Detect which cell encompasses the target text, then output its (X, Y) center coordinate. 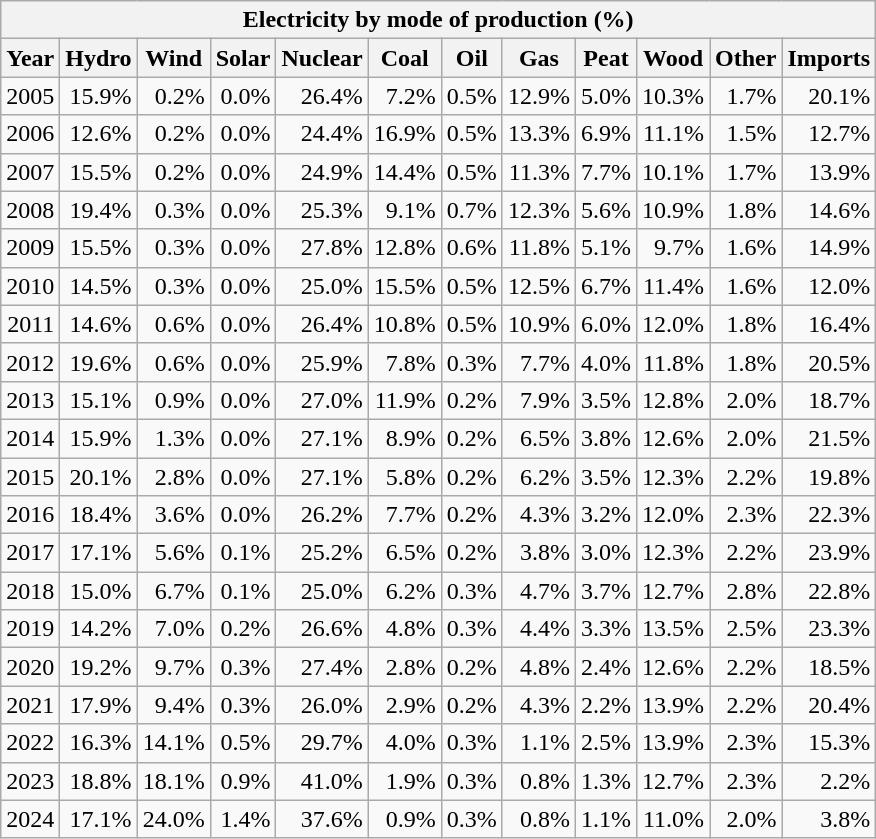
25.9% (322, 362)
3.7% (606, 591)
20.4% (829, 705)
6.9% (606, 134)
0.7% (472, 210)
3.0% (606, 553)
11.0% (672, 819)
21.5% (829, 438)
1.5% (746, 134)
2019 (30, 629)
27.4% (322, 667)
24.4% (322, 134)
2024 (30, 819)
3.3% (606, 629)
Gas (538, 58)
2011 (30, 324)
22.8% (829, 591)
12.9% (538, 96)
6.0% (606, 324)
Nuclear (322, 58)
7.9% (538, 400)
7.2% (404, 96)
15.1% (98, 400)
Other (746, 58)
14.5% (98, 286)
4.7% (538, 591)
26.0% (322, 705)
16.3% (98, 743)
Oil (472, 58)
Wind (174, 58)
17.9% (98, 705)
29.7% (322, 743)
5.0% (606, 96)
5.1% (606, 248)
1.4% (243, 819)
Solar (243, 58)
27.0% (322, 400)
5.8% (404, 477)
2012 (30, 362)
2013 (30, 400)
24.9% (322, 172)
16.9% (404, 134)
11.4% (672, 286)
18.4% (98, 515)
10.8% (404, 324)
25.3% (322, 210)
25.2% (322, 553)
2016 (30, 515)
13.3% (538, 134)
19.6% (98, 362)
23.9% (829, 553)
14.2% (98, 629)
24.0% (174, 819)
7.8% (404, 362)
22.3% (829, 515)
2010 (30, 286)
19.4% (98, 210)
14.9% (829, 248)
Hydro (98, 58)
3.6% (174, 515)
8.9% (404, 438)
12.5% (538, 286)
14.1% (174, 743)
18.5% (829, 667)
10.1% (672, 172)
Imports (829, 58)
2017 (30, 553)
Peat (606, 58)
Wood (672, 58)
Electricity by mode of production (%) (438, 20)
2022 (30, 743)
19.2% (98, 667)
2018 (30, 591)
2014 (30, 438)
26.6% (322, 629)
2021 (30, 705)
23.3% (829, 629)
16.4% (829, 324)
20.5% (829, 362)
15.0% (98, 591)
2005 (30, 96)
14.4% (404, 172)
2009 (30, 248)
4.4% (538, 629)
9.1% (404, 210)
11.1% (672, 134)
1.9% (404, 781)
2008 (30, 210)
27.8% (322, 248)
2006 (30, 134)
18.1% (174, 781)
2.9% (404, 705)
26.2% (322, 515)
15.3% (829, 743)
7.0% (174, 629)
19.8% (829, 477)
2020 (30, 667)
Coal (404, 58)
18.7% (829, 400)
2007 (30, 172)
13.5% (672, 629)
18.8% (98, 781)
9.4% (174, 705)
2023 (30, 781)
11.9% (404, 400)
10.3% (672, 96)
Year (30, 58)
11.3% (538, 172)
37.6% (322, 819)
41.0% (322, 781)
2.4% (606, 667)
2015 (30, 477)
3.2% (606, 515)
